Return (x, y) of the center of cell containing provided text 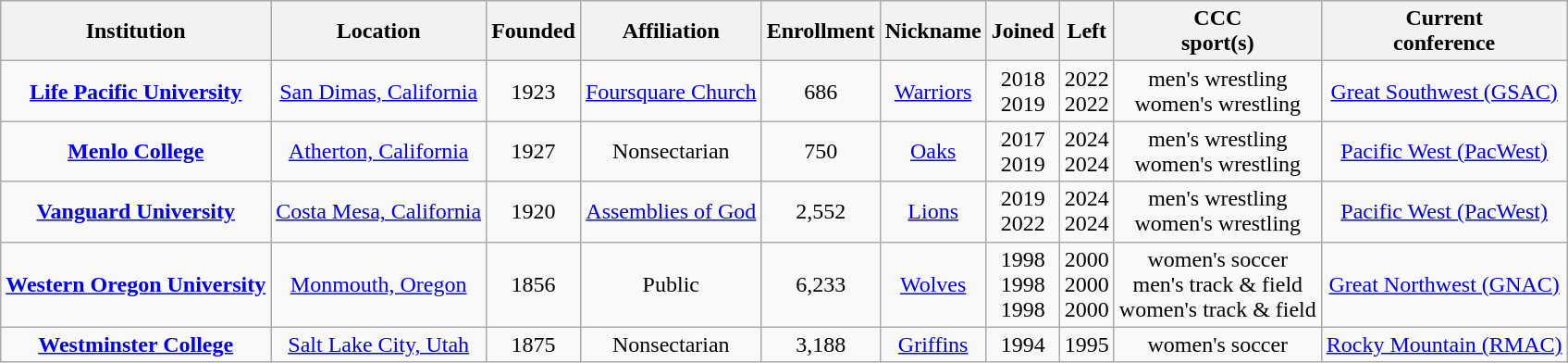
Joined (1023, 31)
Public (671, 284)
Great Northwest (GNAC) (1444, 284)
CCCsport(s) (1217, 31)
1875 (534, 344)
women's soccer (1217, 344)
199819981998 (1023, 284)
Menlo College (136, 152)
Location (379, 31)
Wolves (932, 284)
Rocky Mountain (RMAC) (1444, 344)
1927 (534, 152)
1923 (534, 91)
San Dimas, California (379, 91)
Monmouth, Oregon (379, 284)
Left (1086, 31)
200020002000 (1086, 284)
686 (821, 91)
2,552 (821, 211)
20182019 (1023, 91)
1920 (534, 211)
3,188 (821, 344)
Vanguard University (136, 211)
Institution (136, 31)
Founded (534, 31)
Affiliation (671, 31)
Western Oregon University (136, 284)
Life Pacific University (136, 91)
Atherton, California (379, 152)
Costa Mesa, California (379, 211)
Salt Lake City, Utah (379, 344)
Enrollment (821, 31)
Nickname (932, 31)
Warriors (932, 91)
Griffins (932, 344)
Lions (932, 211)
Foursquare Church (671, 91)
Great Southwest (GSAC) (1444, 91)
1995 (1086, 344)
1994 (1023, 344)
1856 (534, 284)
men's wrestling women's wrestling (1217, 211)
Westminster College (136, 344)
Assemblies of God (671, 211)
Oaks (932, 152)
women's soccermen's track & fieldwomen's track & field (1217, 284)
20192022 (1023, 211)
20172019 (1023, 152)
750 (821, 152)
6,233 (821, 284)
20222022 (1086, 91)
Currentconference (1444, 31)
